Locate the cell with the specified text and output its (x, y) center coordinate. 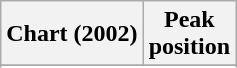
Peak position (189, 34)
Chart (2002) (72, 34)
